Return the (X, Y) coordinate for the center point of the cell that contains the specified text.  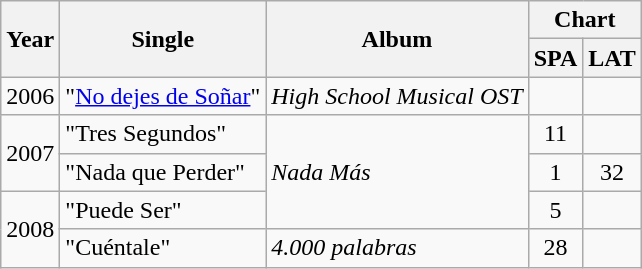
5 (556, 210)
4.000 palabras (397, 248)
"Puede Ser" (163, 210)
Year (30, 39)
"Tres Segundos" (163, 134)
Single (163, 39)
Album (397, 39)
2008 (30, 229)
2007 (30, 153)
2006 (30, 96)
Nada Más (397, 172)
"No dejes de Soñar" (163, 96)
"Cuéntale" (163, 248)
11 (556, 134)
28 (556, 248)
SPA (556, 58)
32 (612, 172)
1 (556, 172)
Chart (584, 20)
"Nada que Perder" (163, 172)
LAT (612, 58)
High School Musical OST (397, 96)
